Search for the cell housing the specified text and yield its (X, Y) center coordinate. 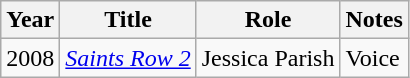
Title (128, 20)
Voice (374, 58)
Jessica Parish (268, 58)
Role (268, 20)
2008 (30, 58)
Saints Row 2 (128, 58)
Notes (374, 20)
Year (30, 20)
